Capture the cell that displays the provided text and extract its [X, Y] central coordinate. 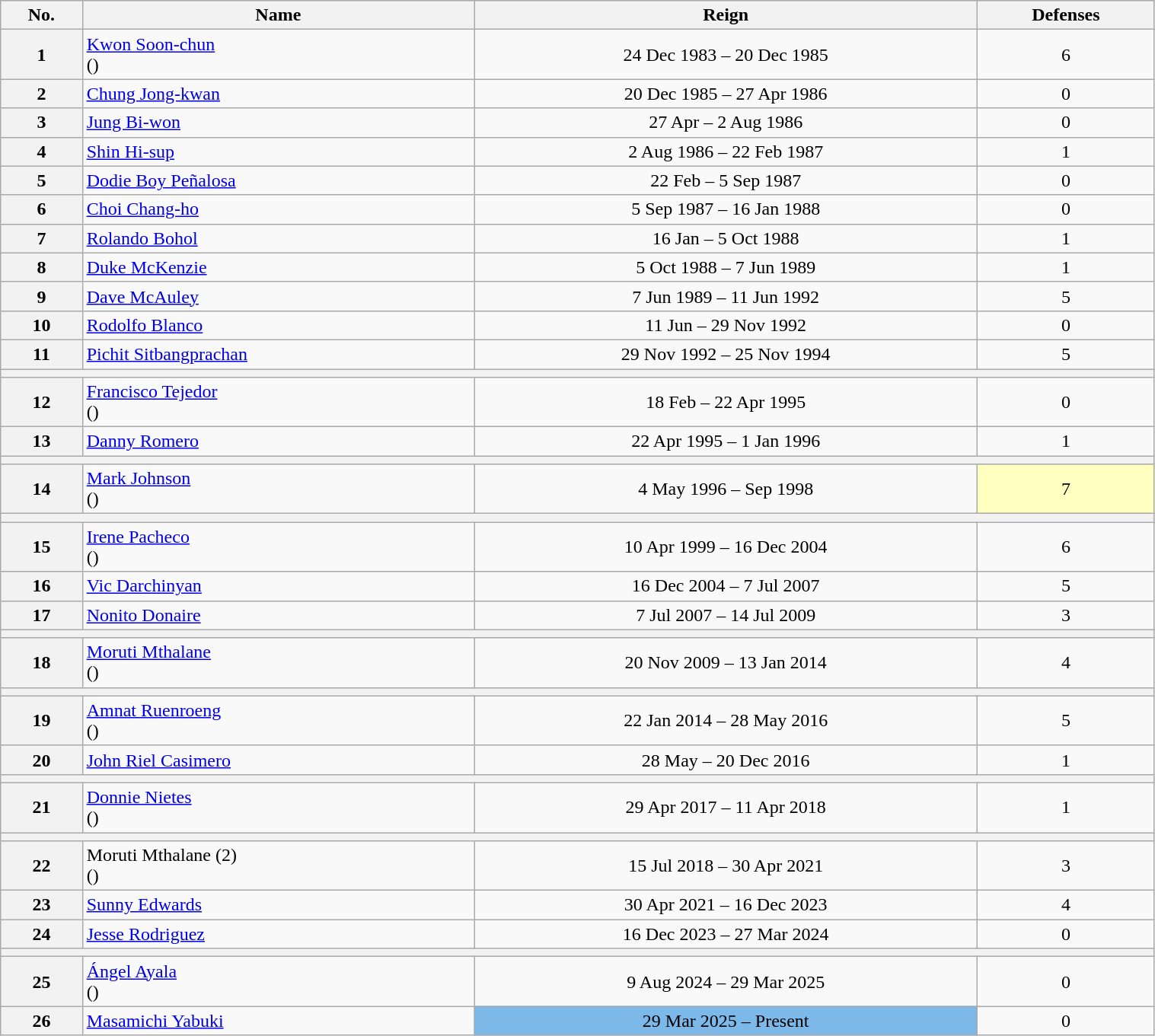
5 Oct 1988 – 7 Jun 1989 [726, 267]
Moruti Mthalane() [278, 662]
7 Jul 2007 – 14 Jul 2009 [726, 615]
16 [41, 586]
Name [278, 15]
Nonito Donaire [278, 615]
16 Jan – 5 Oct 1988 [726, 238]
Dodie Boy Peñalosa [278, 180]
Choi Chang-ho [278, 209]
22 Feb – 5 Sep 1987 [726, 180]
Donnie Nietes() [278, 807]
2 Aug 1986 – 22 Feb 1987 [726, 151]
23 [41, 905]
15 [41, 547]
Shin Hi-sup [278, 151]
Irene Pacheco() [278, 547]
29 Apr 2017 – 11 Apr 2018 [726, 807]
7 Jun 1989 – 11 Jun 1992 [726, 296]
Kwon Soon-chun() [278, 55]
Defenses [1066, 15]
Vic Darchinyan [278, 586]
26 [41, 1021]
20 Dec 1985 – 27 Apr 1986 [726, 94]
18 [41, 662]
Ángel Ayala() [278, 982]
No. [41, 15]
16 Dec 2004 – 7 Jul 2007 [726, 586]
5 Sep 1987 – 16 Jan 1988 [726, 209]
21 [41, 807]
29 Nov 1992 – 25 Nov 1994 [726, 354]
Rodolfo Blanco [278, 325]
27 Apr – 2 Aug 1986 [726, 123]
John Riel Casimero [278, 760]
13 [41, 441]
28 May – 20 Dec 2016 [726, 760]
Amnat Ruenroeng() [278, 720]
Mark Johnson() [278, 489]
Chung Jong-kwan [278, 94]
Jung Bi-won [278, 123]
30 Apr 2021 – 16 Dec 2023 [726, 905]
11 [41, 354]
Jesse Rodriguez [278, 934]
24 Dec 1983 – 20 Dec 1985 [726, 55]
15 Jul 2018 – 30 Apr 2021 [726, 866]
8 [41, 267]
29 Mar 2025 – Present [726, 1021]
Sunny Edwards [278, 905]
24 [41, 934]
20 Nov 2009 – 13 Jan 2014 [726, 662]
Dave McAuley [278, 296]
Pichit Sitbangprachan [278, 354]
Francisco Tejedor() [278, 402]
11 Jun – 29 Nov 1992 [726, 325]
9 Aug 2024 – 29 Mar 2025 [726, 982]
Rolando Bohol [278, 238]
14 [41, 489]
22 Apr 1995 – 1 Jan 1996 [726, 441]
12 [41, 402]
Masamichi Yabuki [278, 1021]
Moruti Mthalane (2)() [278, 866]
25 [41, 982]
22 Jan 2014 – 28 May 2016 [726, 720]
18 Feb – 22 Apr 1995 [726, 402]
Danny Romero [278, 441]
4 May 1996 – Sep 1998 [726, 489]
20 [41, 760]
16 Dec 2023 – 27 Mar 2024 [726, 934]
Reign [726, 15]
17 [41, 615]
22 [41, 866]
Duke McKenzie [278, 267]
10 [41, 325]
19 [41, 720]
10 Apr 1999 – 16 Dec 2004 [726, 547]
2 [41, 94]
9 [41, 296]
